Determine the [x, y] coordinate at the center of the cell enclosing the given text.  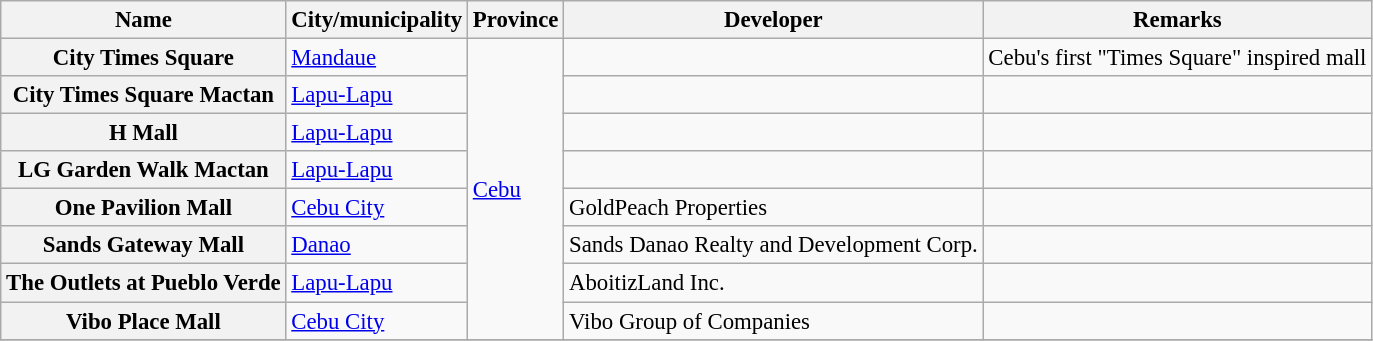
LG Garden Walk Mactan [144, 170]
Vibo Group of Companies [774, 321]
Sands Gateway Mall [144, 245]
The Outlets at Pueblo Verde [144, 283]
City Times Square Mactan [144, 95]
Cebu [515, 190]
Name [144, 20]
Cebu's first "Times Square" inspired mall [1178, 58]
H Mall [144, 133]
AboitizLand Inc. [774, 283]
Developer [774, 20]
Mandaue [376, 58]
City Times Square [144, 58]
Danao [376, 245]
One Pavilion Mall [144, 208]
Remarks [1178, 20]
Sands Danao Realty and Development Corp. [774, 245]
Province [515, 20]
GoldPeach Properties [774, 208]
City/municipality [376, 20]
Vibo Place Mall [144, 321]
